Determine the (x, y) coordinate at the center of the cell enclosing the given text.  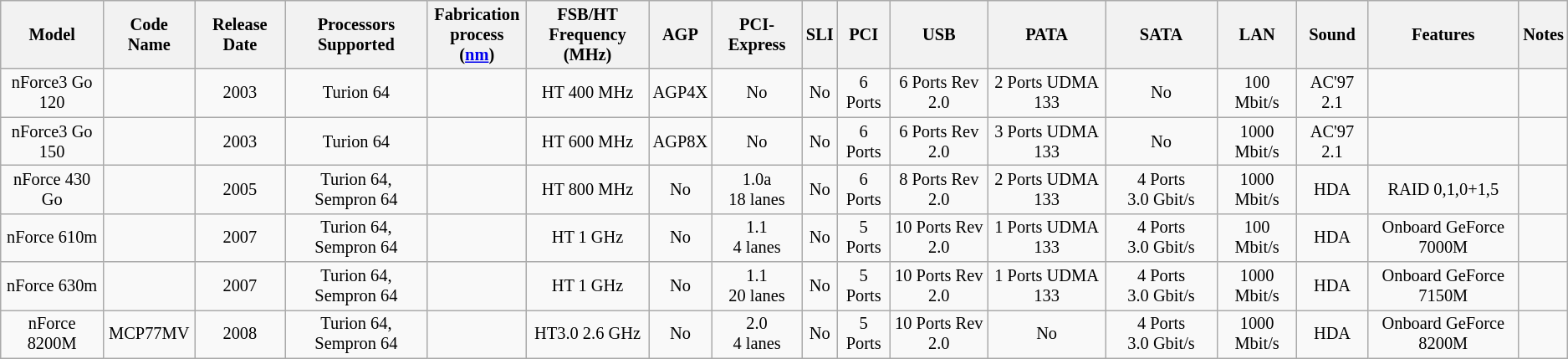
AGP4X (681, 93)
nForce 610m (52, 238)
2008 (240, 334)
Onboard GeForce 7000M (1443, 238)
nForce 8200M (52, 334)
Code Name (150, 34)
Sound (1333, 34)
Model (52, 34)
HT 800 MHz (587, 189)
RAID 0,1,0+1,5 (1443, 189)
PCI-Express (757, 34)
Onboard GeForce 8200M (1443, 334)
nForce3 Go 120 (52, 93)
2005 (240, 189)
1.14 lanes (757, 238)
nForce3 Go 150 (52, 141)
AGP (681, 34)
Notes (1544, 34)
MCP77MV (150, 334)
1.120 lanes (757, 286)
USB (939, 34)
Fabricationprocess (nm) (477, 34)
Processors Supported (356, 34)
HT 400 MHz (587, 93)
1.0a18 lanes (757, 189)
AGP8X (681, 141)
nForce 630m (52, 286)
PATA (1047, 34)
nForce 430 Go (52, 189)
HT3.0 2.6 GHz (587, 334)
Onboard GeForce 7150M (1443, 286)
LAN (1258, 34)
SATA (1162, 34)
8 Ports Rev 2.0 (939, 189)
PCI (864, 34)
3 Ports UDMA 133 (1047, 141)
HT 600 MHz (587, 141)
FSB/HTFrequency (MHz) (587, 34)
Features (1443, 34)
2.04 lanes (757, 334)
SLI (820, 34)
Release Date (240, 34)
